Provide the [x, y] coordinate of the cell's center where the given text is located.  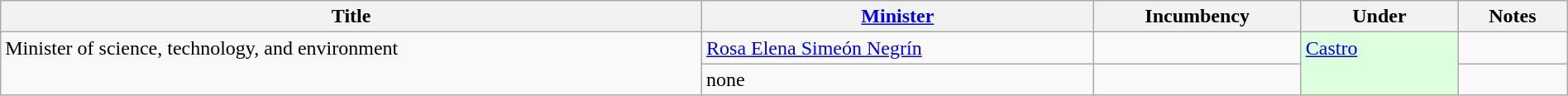
Castro [1379, 64]
Minister of science, technology, and environment [351, 64]
none [898, 79]
Rosa Elena Simeón Negrín [898, 48]
Incumbency [1198, 17]
Notes [1513, 17]
Minister [898, 17]
Title [351, 17]
Under [1379, 17]
